From the cell containing the given text, extract its center point as (x, y) coordinate. 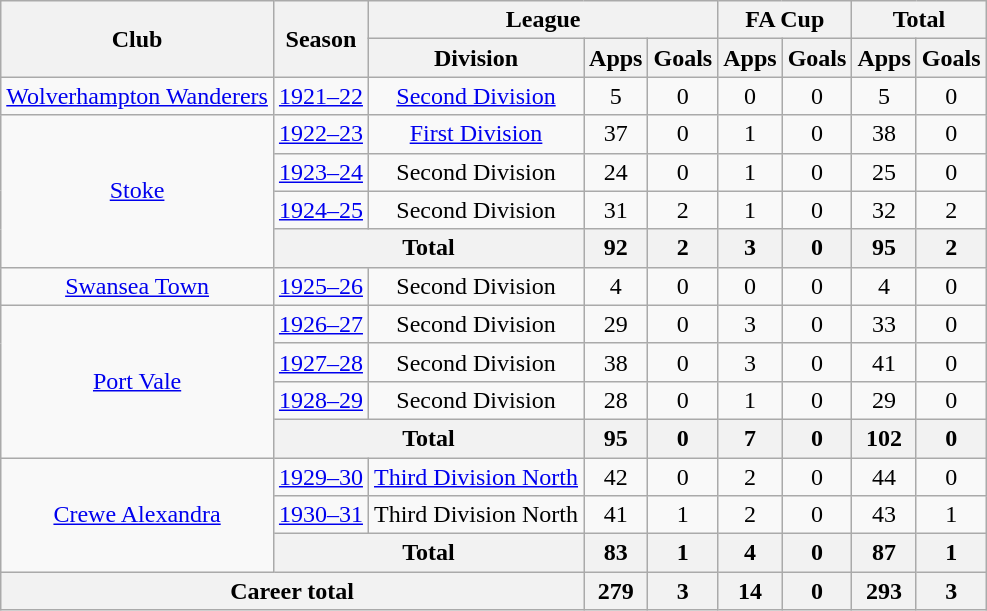
1923–24 (320, 172)
37 (616, 134)
24 (616, 172)
31 (616, 210)
FA Cup (785, 20)
7 (750, 438)
1926–27 (320, 324)
Port Vale (138, 381)
1928–29 (320, 400)
1930–31 (320, 515)
279 (616, 591)
1927–28 (320, 362)
14 (750, 591)
Wolverhampton Wanderers (138, 96)
83 (616, 553)
44 (884, 477)
Stoke (138, 191)
28 (616, 400)
33 (884, 324)
1922–23 (320, 134)
Crewe Alexandra (138, 515)
Swansea Town (138, 286)
First Division (476, 134)
43 (884, 515)
1929–30 (320, 477)
Season (320, 39)
Division (476, 58)
1921–22 (320, 96)
League (542, 20)
1924–25 (320, 210)
Career total (292, 591)
42 (616, 477)
102 (884, 438)
293 (884, 591)
92 (616, 248)
1925–26 (320, 286)
25 (884, 172)
87 (884, 553)
32 (884, 210)
Club (138, 39)
